Capture the cell that displays the provided text and extract its [x, y] central coordinate. 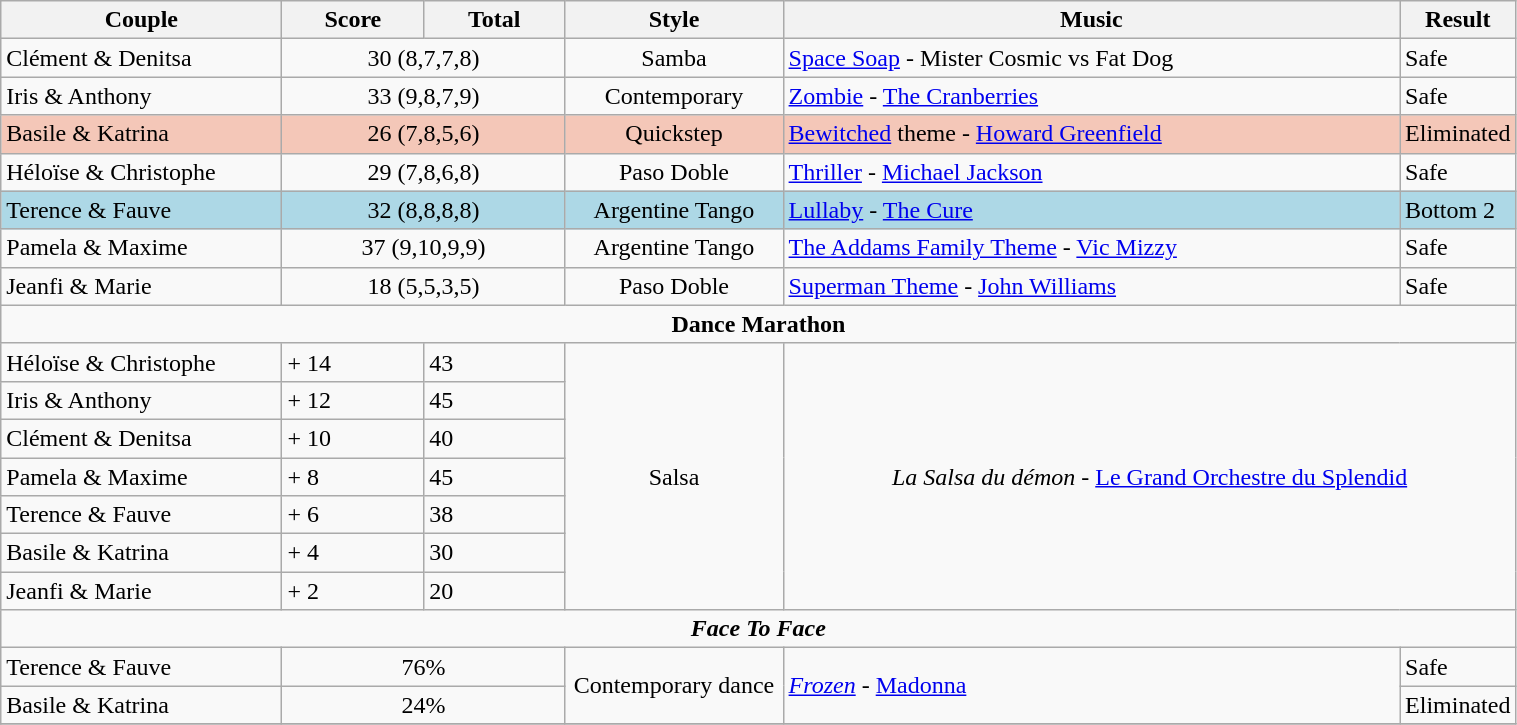
18 (5,5,3,5) [424, 286]
Couple [142, 20]
Bottom 2 [1458, 210]
26 (7,8,5,6) [424, 134]
Total [494, 20]
32 (8,8,8,8) [424, 210]
Superman Theme - John Williams [1091, 286]
Zombie - The Cranberries [1091, 96]
Style [674, 20]
Contemporary dance [674, 686]
Quickstep [674, 134]
43 [494, 362]
Contemporary [674, 96]
Bewitched theme - Howard Greenfield [1091, 134]
29 (7,8,6,8) [424, 172]
Frozen - Madonna [1091, 686]
30 (8,7,7,8) [424, 58]
+ 14 [353, 362]
Samba [674, 58]
Space Soap - Mister Cosmic vs Fat Dog [1091, 58]
+ 10 [353, 438]
+ 2 [353, 591]
Thriller - Michael Jackson [1091, 172]
Face To Face [758, 629]
76% [424, 667]
+ 6 [353, 515]
Score [353, 20]
La Salsa du démon - Le Grand Orchestre du Splendid [1150, 476]
40 [494, 438]
+ 8 [353, 477]
The Addams Family Theme - Vic Mizzy [1091, 248]
30 [494, 553]
Salsa [674, 476]
Music [1091, 20]
20 [494, 591]
Dance Marathon [758, 324]
37 (9,10,9,9) [424, 248]
24% [424, 705]
+ 12 [353, 400]
Lullaby - The Cure [1091, 210]
Result [1458, 20]
+ 4 [353, 553]
33 (9,8,7,9) [424, 96]
38 [494, 515]
